Output the (x, y) coordinate of the center of the cell containing the given text.  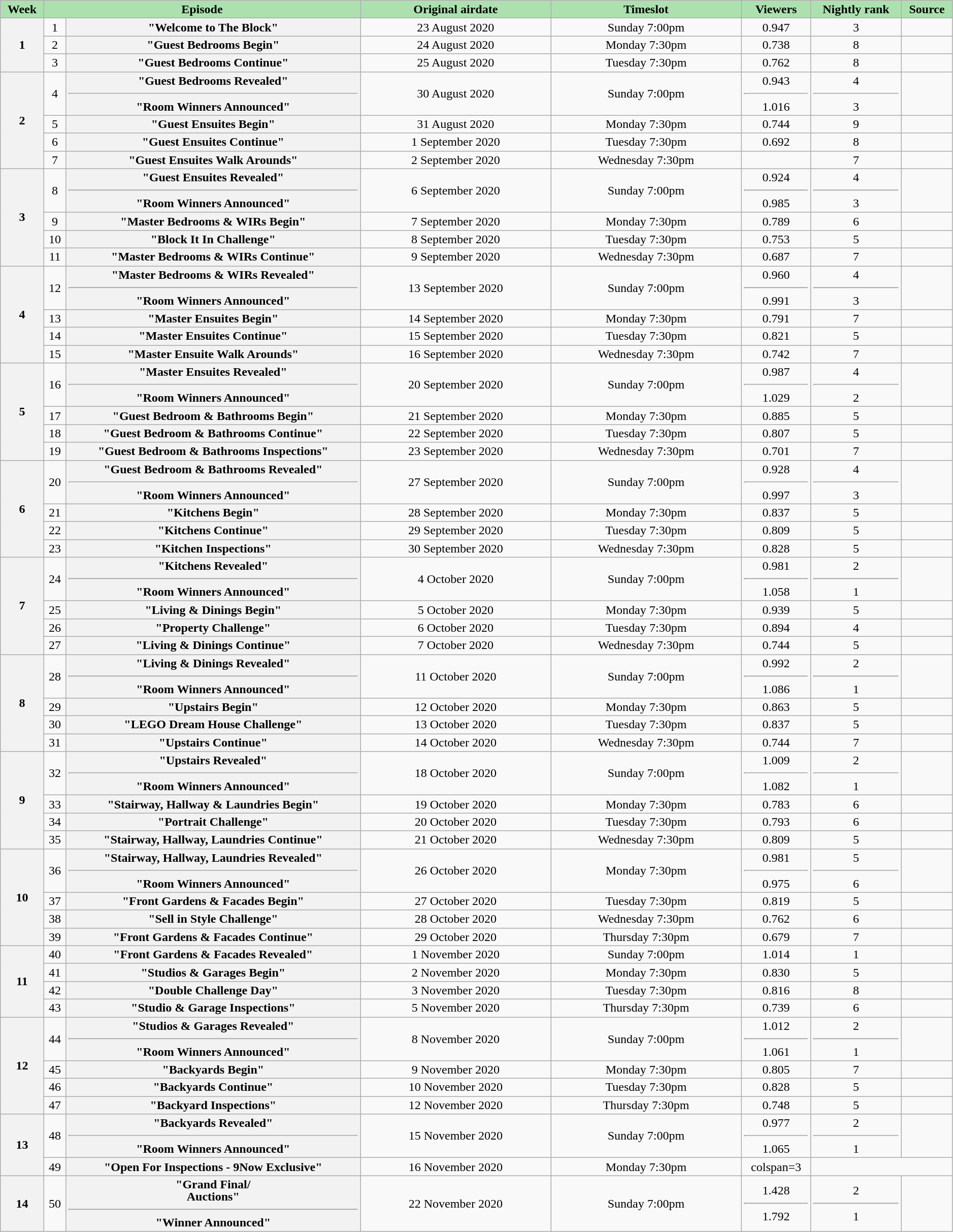
Episode (202, 9)
26 October 2020 (456, 870)
"Backyard Inspections" (213, 1105)
5 October 2020 (456, 609)
"Guest Bedrooms Begin" (213, 45)
2 September 2020 (456, 159)
30 September 2020 (456, 548)
"Open For Inspections - 9Now Exclusive" (213, 1167)
3 November 2020 (456, 990)
"Front Gardens & Facades Revealed" (213, 955)
0.738 (776, 45)
24 (55, 579)
0.753 (776, 239)
23 September 2020 (456, 451)
"Master Bedrooms & WIRs Revealed""Room Winners Announced" (213, 288)
"Guest Bedrooms Revealed""Room Winners Announced" (213, 93)
Viewers (776, 9)
0.739 (776, 1008)
30 August 2020 (456, 93)
6 September 2020 (456, 190)
0.885 (776, 415)
26 (55, 628)
"Guest Bedroom & Bathrooms Begin" (213, 415)
"Stairway, Hallway, Laundries Revealed""Room Winners Announced" (213, 870)
16 September 2020 (456, 354)
33 (55, 804)
"LEGO Dream House Challenge" (213, 725)
50 (55, 1204)
27 September 2020 (456, 482)
31 August 2020 (456, 124)
"Double Challenge Day" (213, 990)
22 November 2020 (456, 1204)
13 October 2020 (456, 725)
44 (55, 1039)
21 October 2020 (456, 840)
7 September 2020 (456, 221)
12 October 2020 (456, 707)
0.9811.058 (776, 579)
21 September 2020 (456, 415)
8 November 2020 (456, 1039)
31 (55, 742)
30 (55, 725)
"Guest Ensuites Walk Arounds" (213, 159)
colspan=3 (776, 1167)
37 (55, 901)
27 October 2020 (456, 901)
"Living & Dinings Continue" (213, 645)
"Stairway, Hallway & Laundries Begin" (213, 804)
28 September 2020 (456, 513)
12 November 2020 (456, 1105)
"Living & Dinings Begin" (213, 609)
"Living & Dinings Revealed""Room Winners Announced" (213, 676)
"Kitchens Begin" (213, 513)
"Backyards Revealed""Room Winners Announced" (213, 1136)
15 November 2020 (456, 1136)
8 September 2020 (456, 239)
1 November 2020 (456, 955)
19 October 2020 (456, 804)
Source (927, 9)
"Studios & Garages Revealed""Room Winners Announced" (213, 1039)
14 October 2020 (456, 742)
0.9600.991 (776, 288)
29 October 2020 (456, 936)
0.791 (776, 319)
"Guest Ensuites Begin" (213, 124)
"Backyards Continue" (213, 1088)
Week (22, 9)
"Studios & Garages Begin" (213, 972)
0.947 (776, 27)
2 November 2020 (456, 972)
0.9810.975 (776, 870)
6 October 2020 (456, 628)
"Kitchens Revealed""Room Winners Announced" (213, 579)
0.819 (776, 901)
0.789 (776, 221)
20 (55, 482)
0.9771.065 (776, 1136)
0.9921.086 (776, 676)
23 (55, 548)
"Guest Ensuites Continue" (213, 142)
Nightly rank (856, 9)
39 (55, 936)
"Studio & Garage Inspections" (213, 1008)
20 October 2020 (456, 822)
18 (55, 434)
"Welcome to The Block" (213, 27)
35 (55, 840)
16 (55, 385)
48 (55, 1136)
0.9431.016 (776, 93)
18 October 2020 (456, 773)
11 October 2020 (456, 676)
0.742 (776, 354)
36 (55, 870)
0.692 (776, 142)
27 (55, 645)
0.701 (776, 451)
45 (55, 1069)
0.9871.029 (776, 385)
29 (55, 707)
56 (856, 870)
"Property Challenge" (213, 628)
"Front Gardens & Facades Begin" (213, 901)
"Master Ensuite Walk Arounds" (213, 354)
24 August 2020 (456, 45)
1.014 (776, 955)
28 October 2020 (456, 919)
"Portrait Challenge" (213, 822)
14 September 2020 (456, 319)
46 (55, 1088)
"Sell in Style Challenge" (213, 919)
Original airdate (456, 9)
1.0121.061 (776, 1039)
0.805 (776, 1069)
0.816 (776, 990)
7 October 2020 (456, 645)
"Guest Bedroom & Bathrooms Continue" (213, 434)
15 (55, 354)
0.687 (776, 257)
4 October 2020 (456, 579)
"Backyards Begin" (213, 1069)
0.793 (776, 822)
"Master Bedrooms & WIRs Continue" (213, 257)
"Kitchens Continue" (213, 530)
0.894 (776, 628)
"Grand Final/Auctions""Winner Announced" (213, 1204)
0.807 (776, 434)
"Upstairs Revealed""Room Winners Announced" (213, 773)
Timeslot (646, 9)
40 (55, 955)
10 November 2020 (456, 1088)
49 (55, 1167)
15 September 2020 (456, 336)
0.821 (776, 336)
0.748 (776, 1105)
20 September 2020 (456, 385)
29 September 2020 (456, 530)
"Kitchen Inspections" (213, 548)
"Block It In Challenge" (213, 239)
23 August 2020 (456, 27)
"Upstairs Begin" (213, 707)
"Guest Bedroom & Bathrooms Revealed""Room Winners Announced" (213, 482)
1.4281.792 (776, 1204)
0.863 (776, 707)
25 (55, 609)
"Stairway, Hallway, Laundries Continue" (213, 840)
0.9240.985 (776, 190)
32 (55, 773)
0.9280.997 (776, 482)
9 November 2020 (456, 1069)
41 (55, 972)
0.939 (776, 609)
22 (55, 530)
5 November 2020 (456, 1008)
22 September 2020 (456, 434)
28 (55, 676)
9 September 2020 (456, 257)
"Front Gardens & Facades Continue" (213, 936)
"Master Bedrooms & WIRs Begin" (213, 221)
"Master Ensuites Continue" (213, 336)
"Guest Bedroom & Bathrooms Inspections" (213, 451)
16 November 2020 (456, 1167)
"Guest Bedrooms Continue" (213, 63)
1.0091.082 (776, 773)
13 September 2020 (456, 288)
19 (55, 451)
25 August 2020 (456, 63)
0.679 (776, 936)
38 (55, 919)
1 September 2020 (456, 142)
"Master Ensuites Revealed""Room Winners Announced" (213, 385)
47 (55, 1105)
"Master Ensuites Begin" (213, 319)
"Guest Ensuites Revealed""Room Winners Announced" (213, 190)
34 (55, 822)
"Upstairs Continue" (213, 742)
0.830 (776, 972)
17 (55, 415)
0.783 (776, 804)
